For the text-containing cell, return its midpoint in (X, Y) coordinate format. 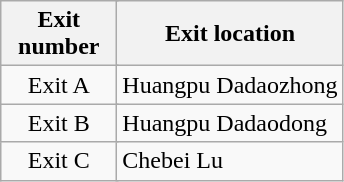
Chebei Lu (230, 161)
Exit C (59, 161)
Exit location (230, 34)
Exit B (59, 123)
Huangpu Dadaozhong (230, 85)
Exit A (59, 85)
Huangpu Dadaodong (230, 123)
Exit number (59, 34)
